Extract the (X, Y) coordinate from the center of the cell holding the provided text.  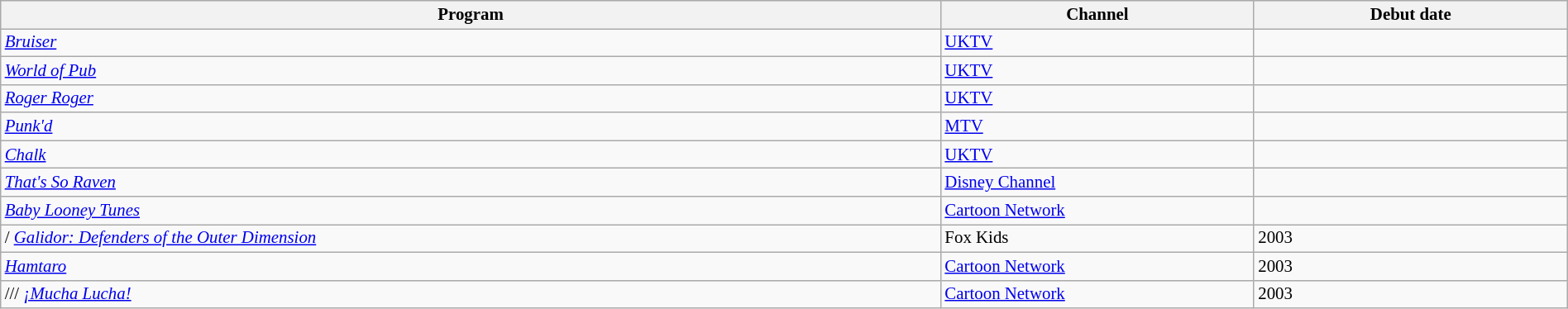
That's So Raven (471, 183)
Bruiser (471, 42)
Fox Kids (1097, 238)
Hamtaro (471, 266)
/ Galidor: Defenders of the Outer Dimension (471, 238)
Roger Roger (471, 98)
Program (471, 15)
Baby Looney Tunes (471, 211)
World of Pub (471, 70)
Chalk (471, 154)
MTV (1097, 126)
Disney Channel (1097, 183)
Punk'd (471, 126)
Debut date (1411, 15)
Channel (1097, 15)
/// ¡Mucha Lucha! (471, 294)
